Identify which cell holds the provided text, then report its [x, y] central coordinate. 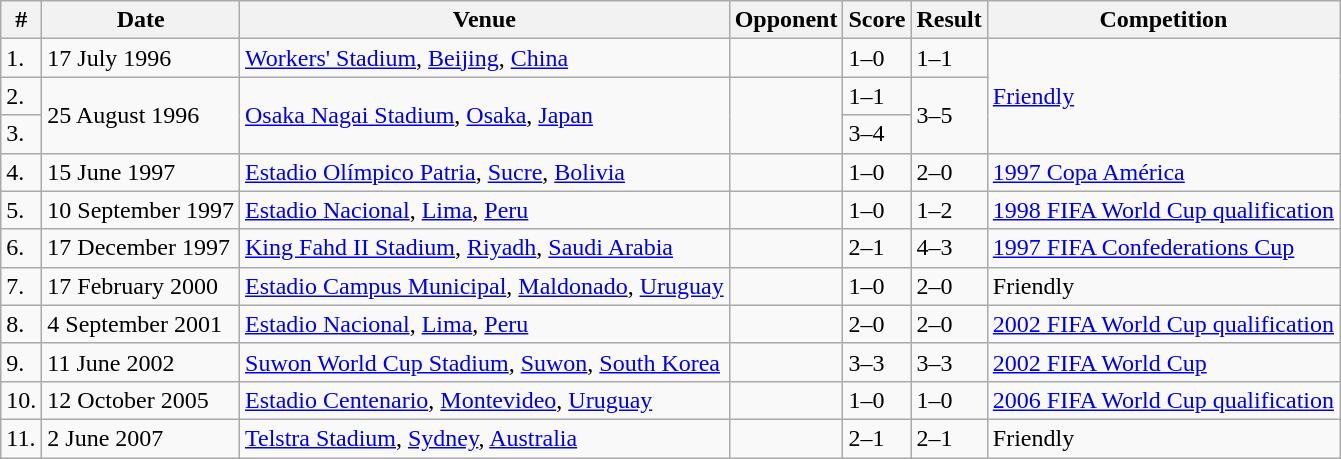
Estadio Centenario, Montevideo, Uruguay [485, 400]
11 June 2002 [141, 362]
Telstra Stadium, Sydney, Australia [485, 438]
Result [949, 20]
3–5 [949, 115]
Estadio Olímpico Patria, Sucre, Bolivia [485, 172]
Suwon World Cup Stadium, Suwon, South Korea [485, 362]
5. [22, 210]
1–2 [949, 210]
1997 FIFA Confederations Cup [1163, 248]
2002 FIFA World Cup qualification [1163, 324]
25 August 1996 [141, 115]
1997 Copa América [1163, 172]
2. [22, 96]
4–3 [949, 248]
2002 FIFA World Cup [1163, 362]
12 October 2005 [141, 400]
7. [22, 286]
2 June 2007 [141, 438]
17 July 1996 [141, 58]
Venue [485, 20]
Estadio Campus Municipal, Maldonado, Uruguay [485, 286]
Score [877, 20]
10. [22, 400]
3. [22, 134]
17 February 2000 [141, 286]
# [22, 20]
3–4 [877, 134]
4 September 2001 [141, 324]
Competition [1163, 20]
6. [22, 248]
15 June 1997 [141, 172]
Workers' Stadium, Beijing, China [485, 58]
4. [22, 172]
8. [22, 324]
11. [22, 438]
17 December 1997 [141, 248]
King Fahd II Stadium, Riyadh, Saudi Arabia [485, 248]
2006 FIFA World Cup qualification [1163, 400]
Opponent [786, 20]
Date [141, 20]
9. [22, 362]
Osaka Nagai Stadium, Osaka, Japan [485, 115]
1. [22, 58]
1998 FIFA World Cup qualification [1163, 210]
10 September 1997 [141, 210]
